Identify which cell holds the provided text, then report its [X, Y] central coordinate. 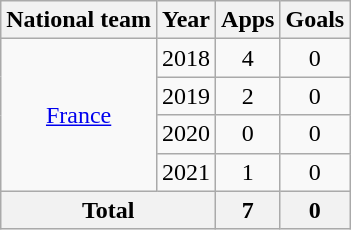
4 [248, 58]
Total [108, 210]
Goals [315, 20]
2020 [186, 134]
Apps [248, 20]
Year [186, 20]
France [79, 115]
2018 [186, 58]
1 [248, 172]
2021 [186, 172]
2019 [186, 96]
2 [248, 96]
National team [79, 20]
7 [248, 210]
